Output the (x, y) coordinate of the center of the cell containing the given text.  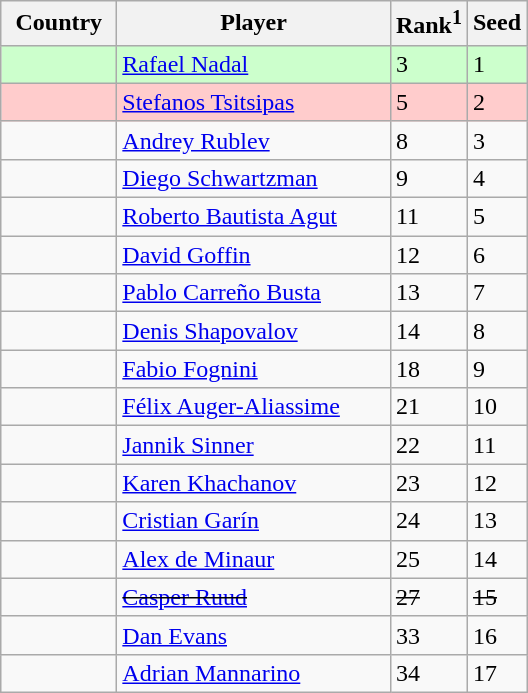
2 (496, 102)
Rafael Nadal (254, 64)
6 (496, 255)
Dan Evans (254, 635)
25 (428, 559)
Roberto Bautista Agut (254, 217)
Diego Schwartzman (254, 178)
7 (496, 293)
Andrey Rublev (254, 140)
4 (496, 178)
10 (496, 407)
Alex de Minaur (254, 559)
Karen Khachanov (254, 483)
17 (496, 673)
Casper Ruud (254, 597)
Stefanos Tsitsipas (254, 102)
15 (496, 597)
Adrian Mannarino (254, 673)
Denis Shapovalov (254, 331)
22 (428, 445)
34 (428, 673)
21 (428, 407)
16 (496, 635)
Cristian Garín (254, 521)
1 (496, 64)
27 (428, 597)
23 (428, 483)
David Goffin (254, 255)
18 (428, 369)
Rank1 (428, 24)
Pablo Carreño Busta (254, 293)
Félix Auger-Aliassime (254, 407)
Fabio Fognini (254, 369)
Seed (496, 24)
Player (254, 24)
Country (59, 24)
24 (428, 521)
Jannik Sinner (254, 445)
33 (428, 635)
